Extract the (x, y) coordinate from the center of the cell holding the provided text.  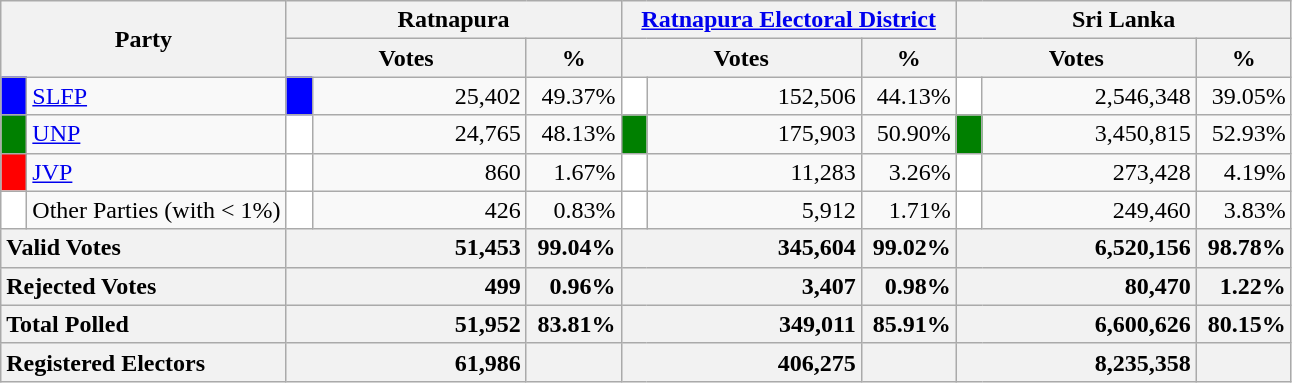
273,428 (1089, 172)
JVP (156, 172)
61,986 (406, 362)
3.26% (908, 172)
3,450,815 (1089, 134)
1.71% (908, 210)
44.13% (908, 96)
Rejected Votes (144, 286)
SLFP (156, 96)
39.05% (1244, 96)
Sri Lanka (1124, 20)
8,235,358 (1076, 362)
52.93% (1244, 134)
80.15% (1244, 324)
406,275 (741, 362)
1.22% (1244, 286)
85.91% (908, 324)
4.19% (1244, 172)
Other Parties (with < 1%) (156, 210)
249,460 (1089, 210)
175,903 (754, 134)
2,546,348 (1089, 96)
48.13% (574, 134)
860 (419, 172)
499 (406, 286)
152,506 (754, 96)
83.81% (574, 324)
24,765 (419, 134)
50.90% (908, 134)
11,283 (754, 172)
3,407 (741, 286)
349,011 (741, 324)
0.98% (908, 286)
Valid Votes (144, 248)
49.37% (574, 96)
Ratnapura Electoral District (788, 20)
1.67% (574, 172)
0.83% (574, 210)
80,470 (1076, 286)
UNP (156, 134)
0.96% (574, 286)
Registered Electors (144, 362)
5,912 (754, 210)
25,402 (419, 96)
3.83% (1244, 210)
Total Polled (144, 324)
6,520,156 (1076, 248)
51,952 (406, 324)
51,453 (406, 248)
Ratnapura (454, 20)
426 (419, 210)
345,604 (741, 248)
Party (144, 39)
99.04% (574, 248)
98.78% (1244, 248)
6,600,626 (1076, 324)
99.02% (908, 248)
